Locate the cell with the specified text and output its (X, Y) center coordinate. 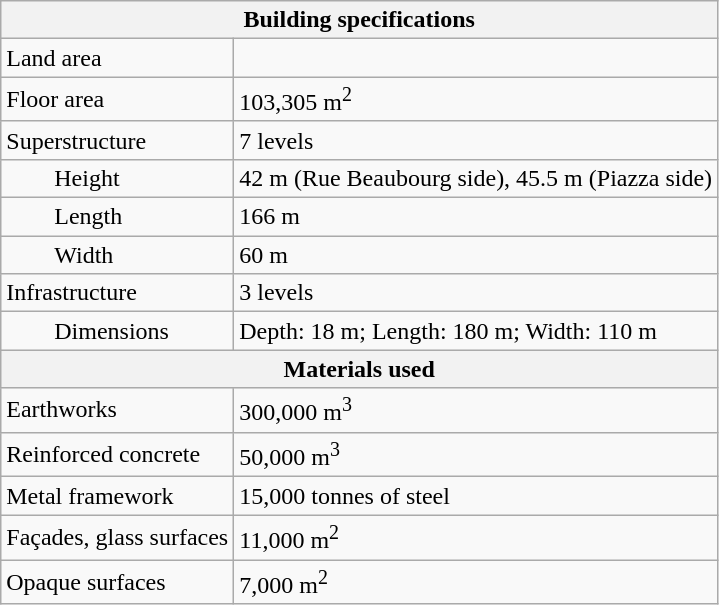
166 m (476, 217)
Dimensions (118, 331)
Depth: 18 m; Length: 180 m; Width: 110 m (476, 331)
300,000 m3 (476, 410)
Land area (118, 58)
Infrastructure (118, 293)
103,305 m2 (476, 100)
Height (118, 178)
50,000 m3 (476, 454)
Façades, glass surfaces (118, 538)
60 m (476, 255)
7,000 m2 (476, 582)
Opaque surfaces (118, 582)
7 levels (476, 140)
Length (118, 217)
42 m (Rue Beaubourg side), 45.5 m (Piazza side) (476, 178)
Building specifications (360, 20)
Materials used (360, 369)
Floor area (118, 100)
Metal framework (118, 496)
11,000 m2 (476, 538)
3 levels (476, 293)
Reinforced concrete (118, 454)
15,000 tonnes of steel (476, 496)
Superstructure (118, 140)
Earthworks (118, 410)
Width (118, 255)
